Identify which cell holds the provided text, then report its [x, y] central coordinate. 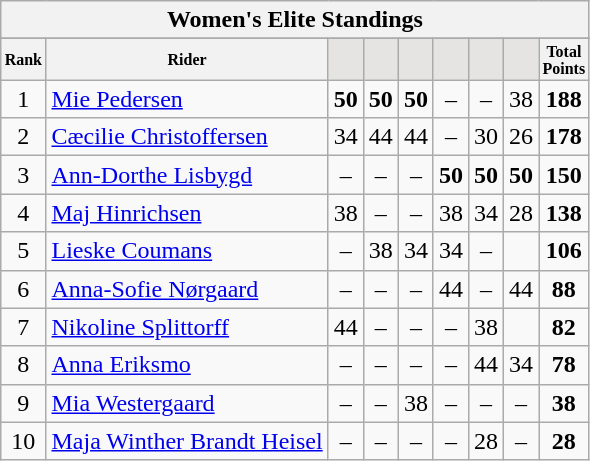
Rider [187, 60]
138 [564, 213]
150 [564, 175]
Mia Westergaard [187, 403]
188 [564, 99]
Women's Elite Standings [295, 20]
78 [564, 365]
Maja Winther Brandt Heisel [187, 441]
Anna-Sofie Nørgaard [187, 289]
2 [24, 137]
6 [24, 289]
Anna Eriksmo [187, 365]
Mie Pedersen [187, 99]
88 [564, 289]
1 [24, 99]
Nikoline Splittorff [187, 327]
4 [24, 213]
Maj Hinrichsen [187, 213]
5 [24, 251]
9 [24, 403]
10 [24, 441]
8 [24, 365]
Rank [24, 60]
26 [522, 137]
Ann-Dorthe Lisbygd [187, 175]
30 [486, 137]
3 [24, 175]
106 [564, 251]
Cæcilie Christoffersen [187, 137]
Lieske Coumans [187, 251]
178 [564, 137]
82 [564, 327]
TotalPoints [564, 60]
7 [24, 327]
